Identify which cell holds the provided text, then report its [X, Y] central coordinate. 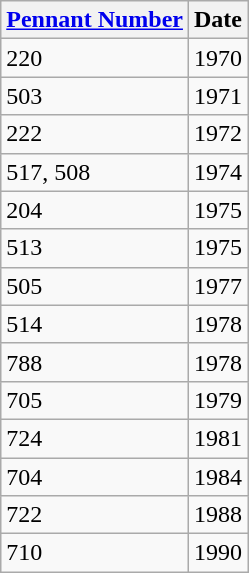
1981 [218, 438]
503 [95, 96]
1971 [218, 96]
724 [95, 438]
788 [95, 362]
204 [95, 210]
513 [95, 248]
514 [95, 324]
517, 508 [95, 172]
1984 [218, 477]
1979 [218, 400]
222 [95, 134]
220 [95, 58]
705 [95, 400]
722 [95, 515]
1990 [218, 553]
1972 [218, 134]
1970 [218, 58]
704 [95, 477]
Date [218, 20]
1977 [218, 286]
1974 [218, 172]
1988 [218, 515]
Pennant Number [95, 20]
505 [95, 286]
710 [95, 553]
